Extract the [x, y] coordinate from the center of the cell holding the provided text.  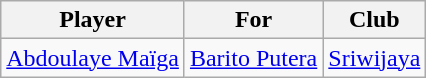
Sriwijaya [374, 58]
For [253, 20]
Player [93, 20]
Club [374, 20]
Abdoulaye Maïga [93, 58]
Barito Putera [253, 58]
